Pinpoint the cell where the given text exists, returning its (X, Y) midpoint coordinate. 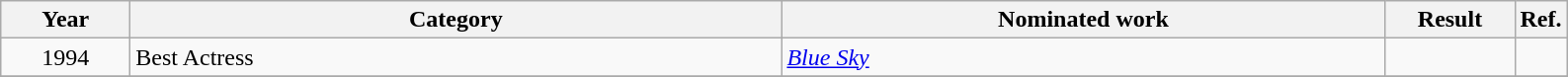
Nominated work (1083, 20)
Best Actress (456, 57)
Category (456, 20)
Year (65, 20)
Ref. (1541, 20)
1994 (65, 57)
Result (1450, 20)
Blue Sky (1083, 57)
